Provide the (x, y) coordinate of the cell's center where the given text is located.  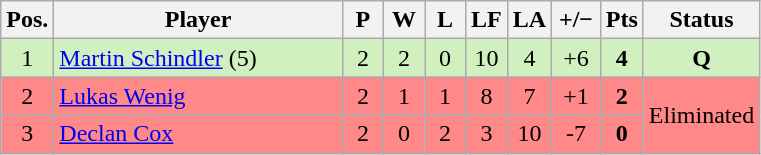
L (444, 20)
Declan Cox (198, 134)
Q (701, 58)
-7 (576, 134)
P (362, 20)
LF (487, 20)
W (404, 20)
LA (529, 20)
+6 (576, 58)
+/− (576, 20)
Status (701, 20)
Pos. (28, 20)
Pts (622, 20)
Eliminated (701, 115)
8 (487, 96)
Player (198, 20)
7 (529, 96)
+1 (576, 96)
Lukas Wenig (198, 96)
Martin Schindler (5) (198, 58)
